Identify which cell holds the provided text, then report its [x, y] central coordinate. 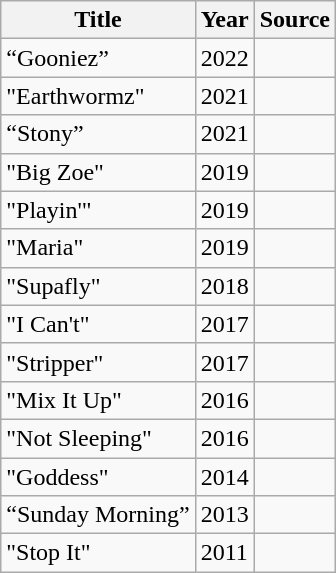
"Playin'" [98, 210]
"Supafly" [98, 286]
"Big Zoe" [98, 172]
"Stop It" [98, 553]
"Stripper" [98, 362]
“Gooniez” [98, 58]
"Earthwormz" [98, 96]
Source [294, 20]
"Not Sleeping" [98, 438]
2018 [224, 286]
“Stony” [98, 134]
2014 [224, 477]
Year [224, 20]
2011 [224, 553]
2022 [224, 58]
2013 [224, 515]
Title [98, 20]
"Goddess" [98, 477]
"Maria" [98, 248]
"I Can't" [98, 324]
“Sunday Morning” [98, 515]
"Mix It Up" [98, 400]
